For the text-containing cell, return its midpoint in [x, y] coordinate format. 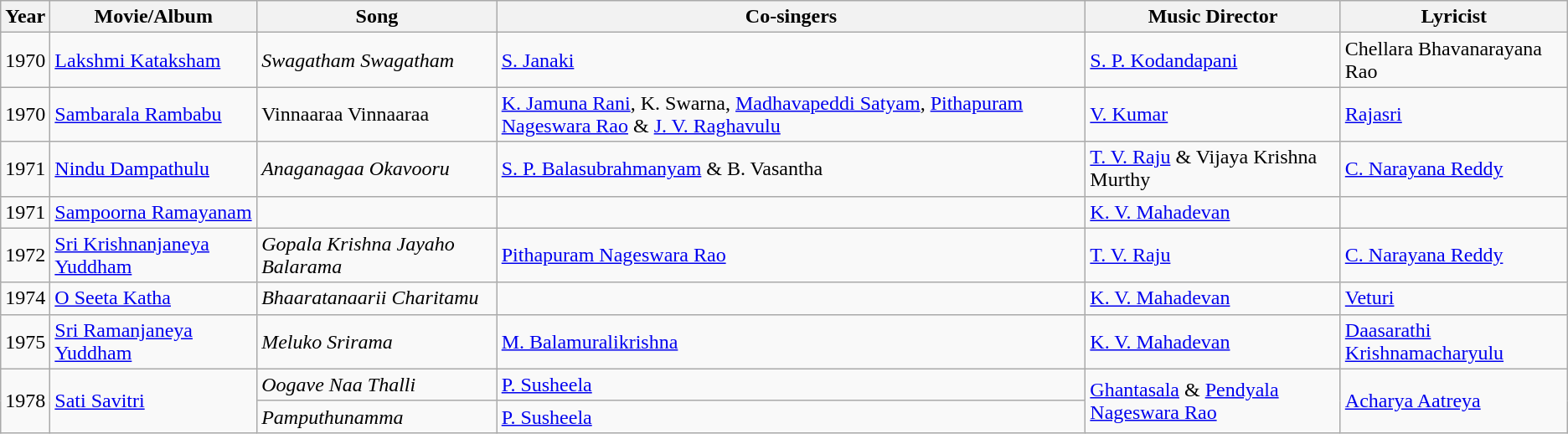
Lakshmi Kataksham [154, 60]
Acharya Aatreya [1454, 400]
Song [377, 17]
Pamputhunamma [377, 416]
Sambarala Rambabu [154, 114]
Ghantasala & Pendyala Nageswara Rao [1213, 400]
Year [25, 17]
Sri Krishnanjaneya Yuddham [154, 255]
Gopala Krishna Jayaho Balarama [377, 255]
M. Balamuralikrishna [791, 342]
Sati Savitri [154, 400]
Rajasri [1454, 114]
Nindu Dampathulu [154, 169]
Swagatham Swagatham [377, 60]
1972 [25, 255]
S. P. Kodandapani [1213, 60]
Meluko Srirama [377, 342]
T. V. Raju & Vijaya Krishna Murthy [1213, 169]
T. V. Raju [1213, 255]
S. Janaki [791, 60]
Oogave Naa Thalli [377, 385]
1975 [25, 342]
Music Director [1213, 17]
Anaganagaa Okavooru [377, 169]
O Seeta Katha [154, 298]
Bhaaratanaarii Charitamu [377, 298]
Movie/Album [154, 17]
V. Kumar [1213, 114]
S. P. Balasubrahmanyam & B. Vasantha [791, 169]
Lyricist [1454, 17]
1978 [25, 400]
1974 [25, 298]
Pithapuram Nageswara Rao [791, 255]
Co-singers [791, 17]
Sri Ramanjaneya Yuddham [154, 342]
Vinnaaraa Vinnaaraa [377, 114]
Veturi [1454, 298]
Daasarathi Krishnamacharyulu [1454, 342]
Sampoorna Ramayanam [154, 212]
K. Jamuna Rani, K. Swarna, Madhavapeddi Satyam, Pithapuram Nageswara Rao & J. V. Raghavulu [791, 114]
Chellara Bhavanarayana Rao [1454, 60]
